Locate the cell with the specified text and output its (x, y) center coordinate. 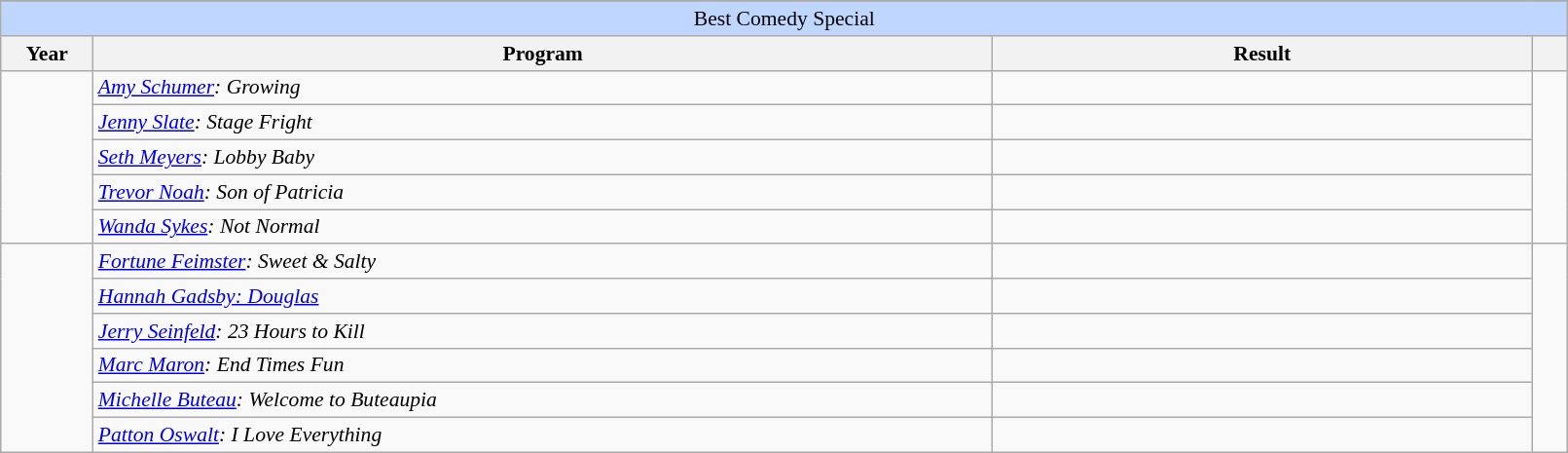
Jenny Slate: Stage Fright (543, 123)
Fortune Feimster: Sweet & Salty (543, 262)
Best Comedy Special (784, 19)
Hannah Gadsby: Douglas (543, 296)
Result (1262, 54)
Seth Meyers: Lobby Baby (543, 158)
Wanda Sykes: Not Normal (543, 227)
Amy Schumer: Growing (543, 88)
Marc Maron: End Times Fun (543, 365)
Trevor Noah: Son of Patricia (543, 192)
Program (543, 54)
Jerry Seinfeld: 23 Hours to Kill (543, 331)
Michelle Buteau: Welcome to Buteaupia (543, 400)
Patton Oswalt: I Love Everything (543, 435)
Year (47, 54)
